Output the [x, y] coordinate of the center of the cell containing the given text.  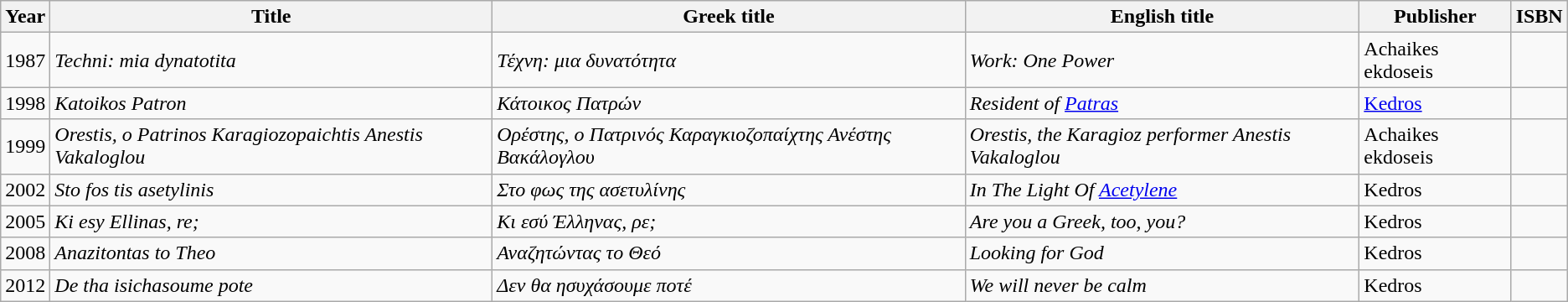
2008 [25, 253]
Κι εσύ Έλληνας, ρε; [729, 221]
2005 [25, 221]
Αναζητώντας το Θεό [729, 253]
In The Light Of Acetylene [1163, 190]
ISBN [1540, 17]
Are you a Greek, too, you? [1163, 221]
1987 [25, 60]
1999 [25, 146]
Τέχνη: μια δυνατότητα [729, 60]
Στο φως της ασετυλίνης [729, 190]
Orestis, o Patrinos Karagiozopaichtis Anestis Vakaloglou [271, 146]
Looking for God [1163, 253]
English title [1163, 17]
Katoikos Patron [271, 103]
Publisher [1436, 17]
Title [271, 17]
Year [25, 17]
De tha isichasoume pote [271, 285]
Ορέστης, ο Πατρινός Καραγκιοζοπαίχτης Ανέστης Βακάλογλου [729, 146]
Sto fos tis asetylinis [271, 190]
Ki esy Ellinas, re; [271, 221]
Anazitontas to Theo [271, 253]
Orestis, the Karagioz performer Anestis Vakaloglou [1163, 146]
Κάτοικος Πατρών [729, 103]
Work: One Power [1163, 60]
Δεν θα ησυχάσουμε ποτέ [729, 285]
Resident of Patras [1163, 103]
Greek title [729, 17]
2012 [25, 285]
1998 [25, 103]
We will never be calm [1163, 285]
2002 [25, 190]
Techni: mia dynatotita [271, 60]
